Scan for the cell matching the given text and deliver its [X, Y] coordinate at center. 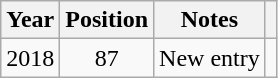
Notes [210, 20]
New entry [210, 58]
87 [107, 58]
Year [30, 20]
2018 [30, 58]
Position [107, 20]
